Determine the (X, Y) coordinate at the center of the cell enclosing the given text.  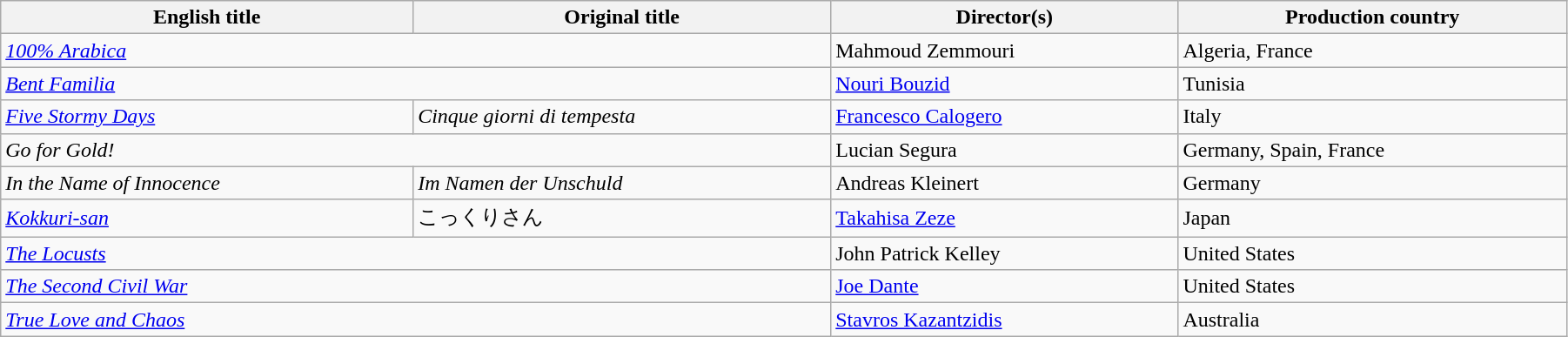
Australia (1373, 320)
Cinque giorni di tempesta (622, 117)
Andreas Kleinert (1004, 183)
Production country (1373, 17)
Mahmoud Zemmouri (1004, 51)
Kokkuri-san (207, 218)
Takahisa Zeze (1004, 218)
Director(s) (1004, 17)
Germany, Spain, France (1373, 150)
Italy (1373, 117)
Lucian Segura (1004, 150)
Five Stormy Days (207, 117)
Nouri Bouzid (1004, 84)
Stavros Kazantzidis (1004, 320)
Original title (622, 17)
Joe Dante (1004, 286)
Go for Gold! (416, 150)
Im Namen der Unschuld (622, 183)
The Locusts (416, 253)
Algeria, France (1373, 51)
Japan (1373, 218)
The Second Civil War (416, 286)
Germany (1373, 183)
True Love and Chaos (416, 320)
Tunisia (1373, 84)
English title (207, 17)
Francesco Calogero (1004, 117)
Bent Familia (416, 84)
In the Name of Innocence (207, 183)
100% Arabica (416, 51)
こっくりさん (622, 218)
John Patrick Kelley (1004, 253)
